Identify which cell holds the provided text, then report its [X, Y] central coordinate. 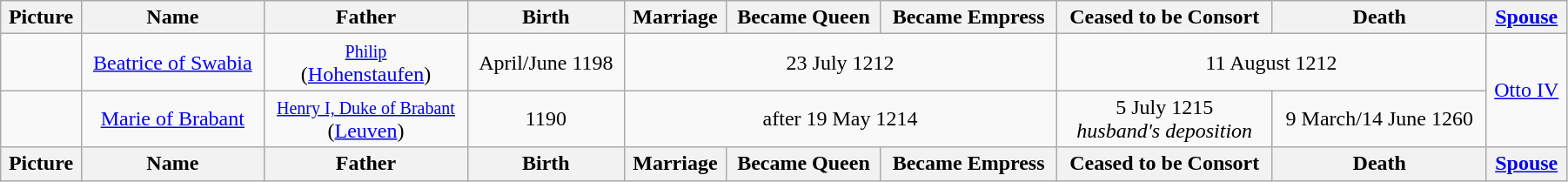
Henry I, Duke of Brabant(Leuven) [365, 118]
Otto IV [1526, 91]
Philip(Hohenstaufen) [365, 63]
1190 [546, 118]
23 July 1212 [841, 63]
9 March/14 June 1260 [1379, 118]
5 July 1215husband's deposition [1164, 118]
11 August 1212 [1271, 63]
Beatrice of Swabia [172, 63]
after 19 May 1214 [841, 118]
April/June 1198 [546, 63]
Marie of Brabant [172, 118]
